Return the (X, Y) coordinate for the center point of the cell that contains the specified text.  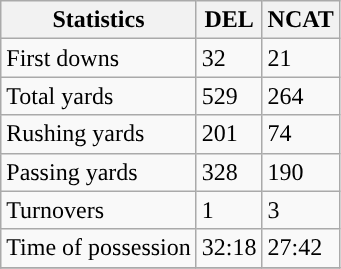
27:42 (300, 248)
21 (300, 58)
DEL (229, 20)
Time of possession (99, 248)
201 (229, 134)
NCAT (300, 20)
32 (229, 58)
Total yards (99, 96)
Passing yards (99, 172)
264 (300, 96)
Rushing yards (99, 134)
First downs (99, 58)
74 (300, 134)
32:18 (229, 248)
1 (229, 210)
Turnovers (99, 210)
529 (229, 96)
190 (300, 172)
Statistics (99, 20)
3 (300, 210)
328 (229, 172)
